Locate the cell with the specified text and output its [x, y] center coordinate. 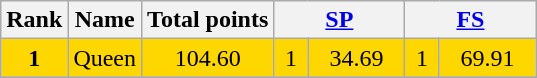
SP [340, 20]
Total points [208, 20]
Name [105, 20]
34.69 [356, 58]
Queen [105, 58]
Rank [34, 20]
104.60 [208, 58]
69.91 [488, 58]
FS [470, 20]
